For the text-containing cell, return its midpoint in [x, y] coordinate format. 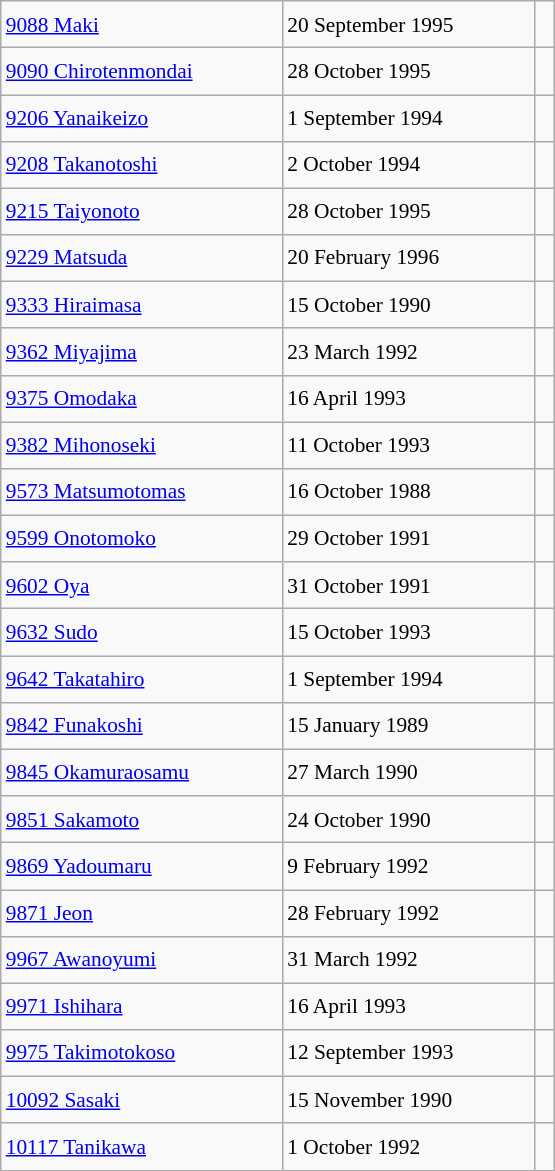
9602 Oya [142, 586]
12 September 1993 [408, 1054]
15 October 1993 [408, 632]
9851 Sakamoto [142, 820]
2 October 1994 [408, 164]
9362 Miyajima [142, 352]
9632 Sudo [142, 632]
9229 Matsuda [142, 258]
15 October 1990 [408, 306]
10092 Sasaki [142, 1100]
31 March 1992 [408, 960]
9 February 1992 [408, 866]
9967 Awanoyumi [142, 960]
11 October 1993 [408, 446]
15 November 1990 [408, 1100]
27 March 1990 [408, 772]
10117 Tanikawa [142, 1146]
9333 Hiraimasa [142, 306]
9208 Takanotoshi [142, 164]
15 January 1989 [408, 726]
9871 Jeon [142, 914]
9206 Yanaikeizo [142, 118]
9090 Chirotenmondai [142, 72]
9971 Ishihara [142, 1006]
1 October 1992 [408, 1146]
29 October 1991 [408, 538]
9088 Maki [142, 24]
9842 Funakoshi [142, 726]
9215 Taiyonoto [142, 212]
16 October 1988 [408, 492]
23 March 1992 [408, 352]
24 October 1990 [408, 820]
20 September 1995 [408, 24]
28 February 1992 [408, 914]
9845 Okamuraosamu [142, 772]
9975 Takimotokoso [142, 1054]
9573 Matsumotomas [142, 492]
31 October 1991 [408, 586]
9599 Onotomoko [142, 538]
9642 Takatahiro [142, 680]
9382 Mihonoseki [142, 446]
20 February 1996 [408, 258]
9869 Yadoumaru [142, 866]
9375 Omodaka [142, 398]
